From the cell containing the given text, extract its center point as [x, y] coordinate. 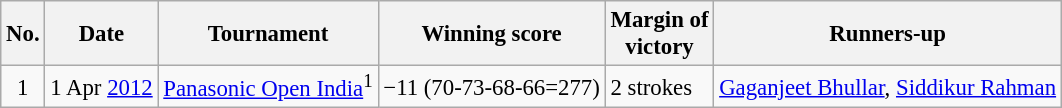
Date [102, 34]
Tournament [268, 34]
Panasonic Open India1 [268, 87]
No. [23, 34]
Winning score [492, 34]
−11 (70-73-68-66=277) [492, 87]
Margin ofvictory [660, 34]
2 strokes [660, 87]
Gaganjeet Bhullar, Siddikur Rahman [888, 87]
1 [23, 87]
Runners-up [888, 34]
1 Apr 2012 [102, 87]
